Provide the (x, y) coordinate of the cell's center where the given text is located.  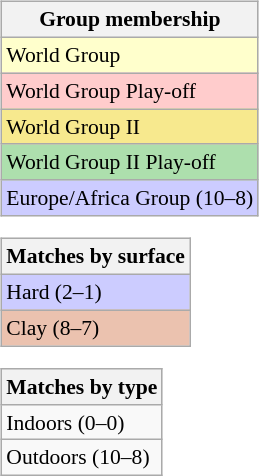
Matches by type (82, 387)
World Group Play-off (130, 91)
Clay (8–7) (96, 328)
Europe/Africa Group (10–8) (130, 198)
World Group (130, 55)
World Group II (130, 127)
Indoors (0–0) (82, 422)
World Group II Play-off (130, 162)
Outdoors (10–8) (82, 458)
Group membership (130, 20)
Hard (2–1) (96, 292)
Matches by surface (96, 257)
